Pinpoint the cell where the given text exists, returning its [x, y] midpoint coordinate. 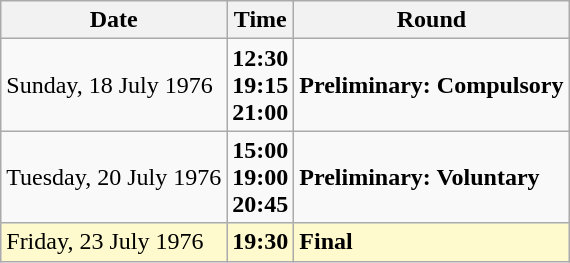
Preliminary: Compulsory [432, 85]
Preliminary: Voluntary [432, 177]
15:0019:0020:45 [260, 177]
Friday, 23 July 1976 [114, 242]
12:3019:1521:00 [260, 85]
Time [260, 20]
Final [432, 242]
Round [432, 20]
Tuesday, 20 July 1976 [114, 177]
19:30 [260, 242]
Date [114, 20]
Sunday, 18 July 1976 [114, 85]
